Pinpoint the cell where the given text exists, returning its [x, y] midpoint coordinate. 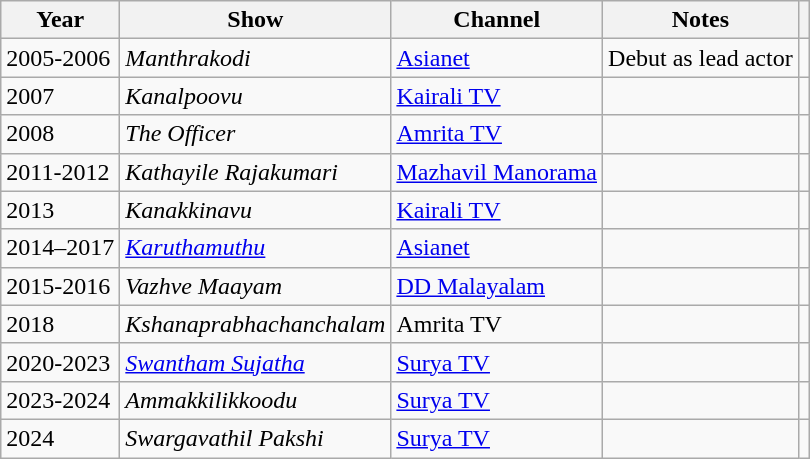
Year [60, 20]
Show [256, 20]
Ammakkilikkoodu [256, 400]
2008 [60, 134]
Karuthamuthu [256, 248]
Kshanaprabhachanchalam [256, 324]
Kanakkinavu [256, 210]
2023-2024 [60, 400]
Swantham Sujatha [256, 362]
2020-2023 [60, 362]
2015-2016 [60, 286]
Vazhve Maayam [256, 286]
2018 [60, 324]
DD Malayalam [497, 286]
2014–2017 [60, 248]
Channel [497, 20]
2024 [60, 438]
The Officer [256, 134]
2007 [60, 96]
2005-2006 [60, 58]
Swargavathil Pakshi [256, 438]
2011-2012 [60, 172]
Manthrakodi [256, 58]
Notes [701, 20]
Mazhavil Manorama [497, 172]
Kathayile Rajakumari [256, 172]
Kanalpoovu [256, 96]
Debut as lead actor [701, 58]
2013 [60, 210]
